Scan for the cell matching the given text and deliver its [X, Y] coordinate at center. 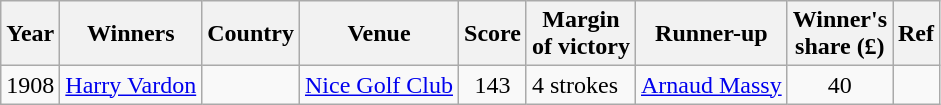
4 strokes [580, 85]
143 [493, 85]
Arnaud Massy [711, 85]
40 [840, 85]
Year [30, 34]
Runner-up [711, 34]
Winners [131, 34]
Venue [378, 34]
Winner'sshare (£) [840, 34]
Score [493, 34]
Harry Vardon [131, 85]
Nice Golf Club [378, 85]
Marginof victory [580, 34]
Country [251, 34]
1908 [30, 85]
Ref [916, 34]
